From the cell containing the given text, extract its center point as [X, Y] coordinate. 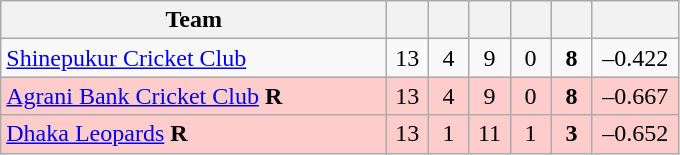
11 [490, 134]
Shinepukur Cricket Club [194, 58]
3 [572, 134]
–0.422 [635, 58]
Team [194, 20]
–0.652 [635, 134]
Agrani Bank Cricket Club R [194, 96]
–0.667 [635, 96]
Dhaka Leopards R [194, 134]
